Pinpoint the cell where the given text exists, returning its (x, y) midpoint coordinate. 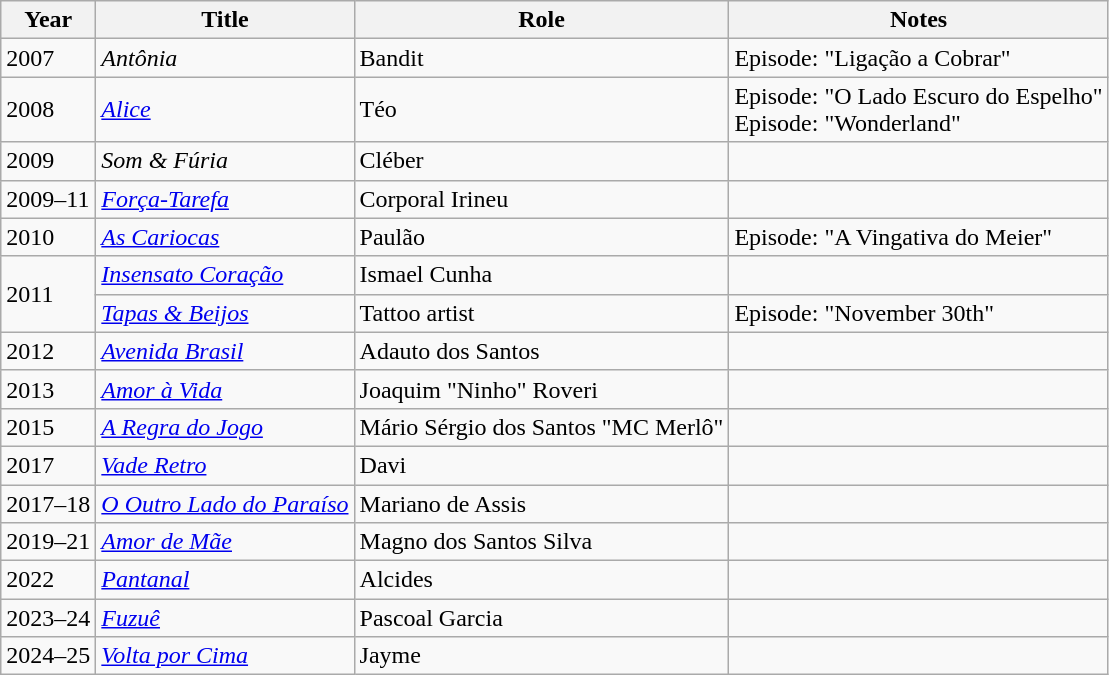
Title (225, 20)
Alcides (542, 580)
Volta por Cima (225, 656)
Vade Retro (225, 465)
2009 (48, 161)
A Regra do Jogo (225, 427)
2023–24 (48, 618)
Episode: "A Vingativa do Meier" (918, 237)
Pantanal (225, 580)
Bandit (542, 58)
Tattoo artist (542, 313)
Téo (542, 110)
Jayme (542, 656)
Amor de Mãe (225, 542)
Episode: "O Lado Escuro do Espelho"Episode: "Wonderland" (918, 110)
Joaquim "Ninho" Roveri (542, 389)
2024–25 (48, 656)
Cléber (542, 161)
Mário Sérgio dos Santos "MC Merlô" (542, 427)
Amor à Vida (225, 389)
2007 (48, 58)
Episode: "November 30th" (918, 313)
Role (542, 20)
Avenida Brasil (225, 351)
Paulão (542, 237)
As Cariocas (225, 237)
Força-Tarefa (225, 199)
2011 (48, 294)
Magno dos Santos Silva (542, 542)
Adauto dos Santos (542, 351)
2017 (48, 465)
2017–18 (48, 503)
2019–21 (48, 542)
2012 (48, 351)
Year (48, 20)
Davi (542, 465)
Ismael Cunha (542, 275)
Notes (918, 20)
Som & Fúria (225, 161)
Episode: "Ligação a Cobrar" (918, 58)
Mariano de Assis (542, 503)
2013 (48, 389)
Fuzuê (225, 618)
O Outro Lado do Paraíso (225, 503)
2009–11 (48, 199)
Antônia (225, 58)
2010 (48, 237)
Corporal Irineu (542, 199)
Insensato Coração (225, 275)
Alice (225, 110)
2015 (48, 427)
Tapas & Beijos (225, 313)
2022 (48, 580)
Pascoal Garcia (542, 618)
2008 (48, 110)
